Extract the (x, y) coordinate from the center of the cell holding the provided text.  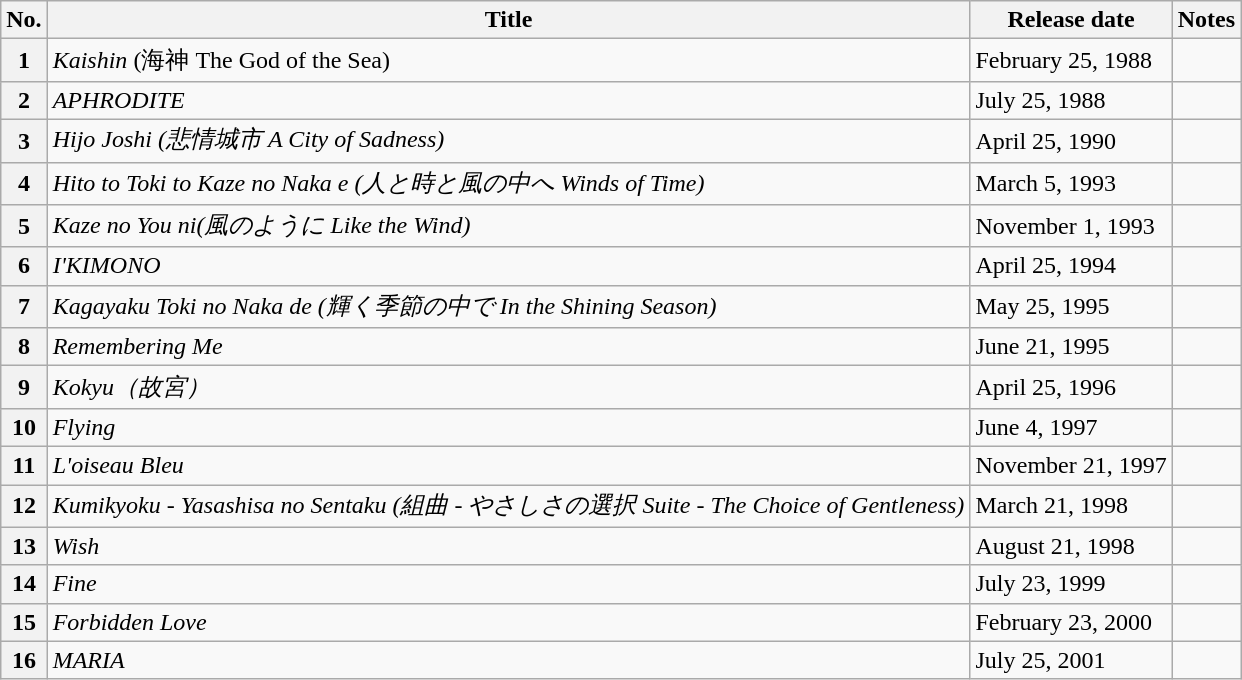
April 25, 1990 (1071, 140)
4 (24, 184)
February 25, 1988 (1071, 60)
2 (24, 100)
Kaishin (海神 The God of the Sea) (508, 60)
Kokyu（故宮） (508, 388)
15 (24, 622)
July 25, 2001 (1071, 660)
11 (24, 465)
March 21, 1998 (1071, 506)
July 23, 1999 (1071, 584)
Forbidden Love (508, 622)
February 23, 2000 (1071, 622)
Fine (508, 584)
May 25, 1995 (1071, 306)
APHRODITE (508, 100)
5 (24, 226)
12 (24, 506)
August 21, 1998 (1071, 546)
Hijo Joshi (悲情城市 A City of Sadness) (508, 140)
November 21, 1997 (1071, 465)
Notes (1206, 20)
Title (508, 20)
Kumikyoku - Yasashisa no Sentaku (組曲 - やさしさの選択 Suite - The Choice of Gentleness) (508, 506)
Remembering Me (508, 347)
No. (24, 20)
9 (24, 388)
8 (24, 347)
April 25, 1994 (1071, 266)
Release date (1071, 20)
13 (24, 546)
March 5, 1993 (1071, 184)
July 25, 1988 (1071, 100)
June 21, 1995 (1071, 347)
Flying (508, 427)
14 (24, 584)
MARIA (508, 660)
3 (24, 140)
Kagayaku Toki no Naka de (輝く季節の中で In the Shining Season) (508, 306)
6 (24, 266)
10 (24, 427)
16 (24, 660)
Wish (508, 546)
June 4, 1997 (1071, 427)
Hito to Toki to Kaze no Naka e (人と時と風の中へ Winds of Time) (508, 184)
Kaze no You ni(風のように Like the Wind) (508, 226)
7 (24, 306)
1 (24, 60)
L'oiseau Bleu (508, 465)
April 25, 1996 (1071, 388)
I'KIMONO (508, 266)
November 1, 1993 (1071, 226)
